Provide the [x, y] coordinate of the cell's center where the given text is located.  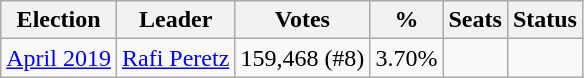
% [406, 20]
159,468 (#8) [302, 58]
Seats [475, 20]
April 2019 [59, 58]
3.70% [406, 58]
Rafi Peretz [175, 58]
Status [544, 20]
Leader [175, 20]
Election [59, 20]
Votes [302, 20]
